Return the (x, y) coordinate for the center point of the cell that contains the specified text.  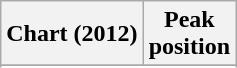
Peakposition (189, 34)
Chart (2012) (72, 34)
